Determine the [x, y] coordinate at the center of the cell enclosing the given text.  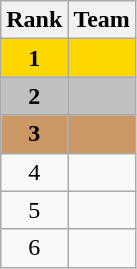
1 [34, 58]
4 [34, 172]
Team [102, 20]
3 [34, 134]
5 [34, 210]
Rank [34, 20]
2 [34, 96]
6 [34, 248]
